Provide the (X, Y) coordinate of the cell's center where the given text is located.  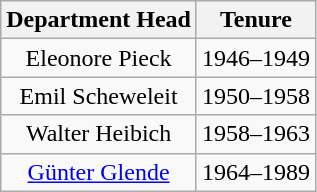
Department Head (99, 20)
Eleonore Pieck (99, 58)
1958–1963 (256, 134)
1946–1949 (256, 58)
1964–1989 (256, 172)
Walter Heibich (99, 134)
Emil Scheweleit (99, 96)
Günter Glende (99, 172)
1950–1958 (256, 96)
Tenure (256, 20)
